Search for the cell housing the specified text and yield its [x, y] center coordinate. 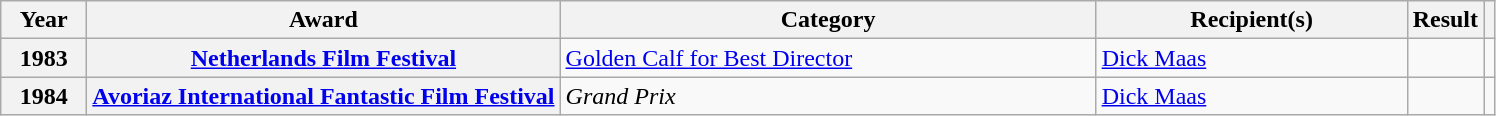
1984 [44, 96]
Award [324, 20]
Golden Calf for Best Director [828, 58]
Netherlands Film Festival [324, 58]
Recipient(s) [1252, 20]
Result [1445, 20]
Grand Prix [828, 96]
1983 [44, 58]
Avoriaz International Fantastic Film Festival [324, 96]
Category [828, 20]
Year [44, 20]
